Identify which cell holds the provided text, then report its (x, y) central coordinate. 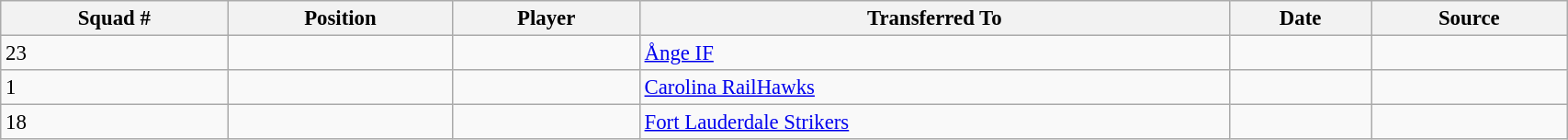
18 (114, 122)
Ånge IF (934, 53)
Transferred To (934, 18)
Player (546, 18)
1 (114, 87)
Fort Lauderdale Strikers (934, 122)
23 (114, 53)
Squad # (114, 18)
Position (340, 18)
Source (1470, 18)
Carolina RailHawks (934, 87)
Date (1301, 18)
